Scan for the cell matching the given text and deliver its (X, Y) coordinate at center. 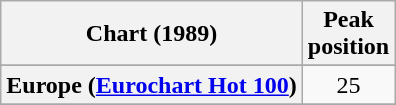
Europe (Eurochart Hot 100) (152, 85)
Chart (1989) (152, 34)
Peakposition (348, 34)
25 (348, 85)
